Return the (x, y) coordinate for the center point of the cell that contains the specified text.  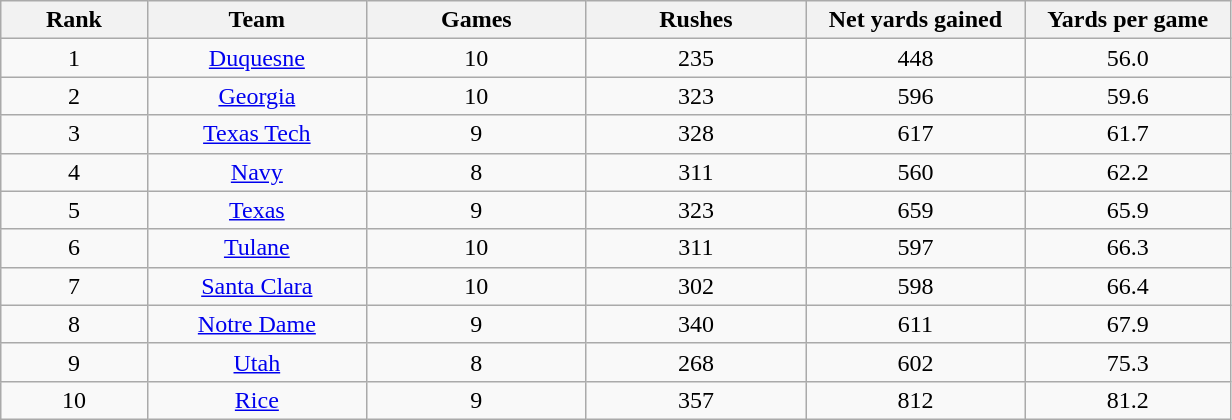
65.9 (1128, 210)
Rank (74, 20)
617 (916, 134)
56.0 (1128, 58)
602 (916, 362)
Duquesne (257, 58)
268 (696, 362)
62.2 (1128, 172)
448 (916, 58)
Texas (257, 210)
Texas Tech (257, 134)
598 (916, 286)
3 (74, 134)
59.6 (1128, 96)
66.4 (1128, 286)
5 (74, 210)
Net yards gained (916, 20)
Team (257, 20)
Navy (257, 172)
6 (74, 248)
659 (916, 210)
560 (916, 172)
235 (696, 58)
67.9 (1128, 324)
596 (916, 96)
Santa Clara (257, 286)
2 (74, 96)
Notre Dame (257, 324)
Yards per game (1128, 20)
Games (477, 20)
Utah (257, 362)
302 (696, 286)
1 (74, 58)
75.3 (1128, 362)
Rice (257, 400)
357 (696, 400)
4 (74, 172)
597 (916, 248)
Georgia (257, 96)
61.7 (1128, 134)
66.3 (1128, 248)
340 (696, 324)
812 (916, 400)
81.2 (1128, 400)
611 (916, 324)
7 (74, 286)
Tulane (257, 248)
328 (696, 134)
Rushes (696, 20)
